Search for the cell housing the specified text and yield its (X, Y) center coordinate. 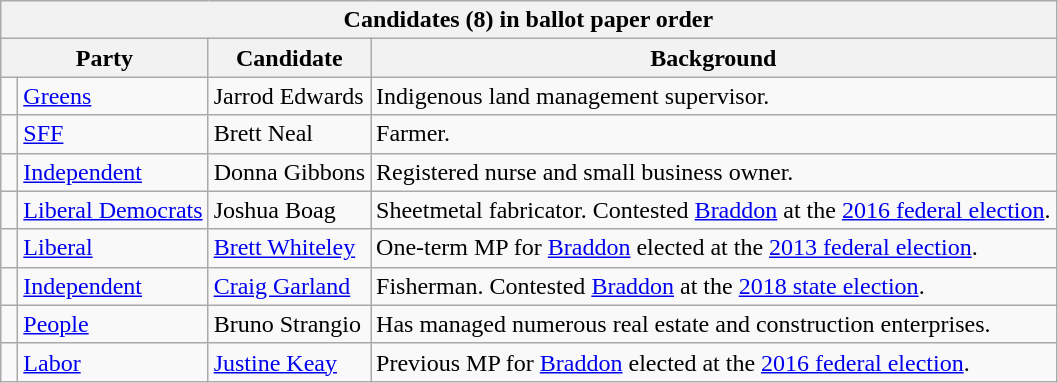
Craig Garland (289, 286)
Brett Neal (289, 134)
Justine Keay (289, 362)
Party (104, 58)
Jarrod Edwards (289, 96)
One-term MP for Braddon elected at the 2013 federal election. (714, 248)
Bruno Strangio (289, 324)
Joshua Boag (289, 210)
Previous MP for Braddon elected at the 2016 federal election. (714, 362)
Liberal Democrats (113, 210)
Has managed numerous real estate and construction enterprises. (714, 324)
Brett Whiteley (289, 248)
Registered nurse and small business owner. (714, 172)
Donna Gibbons (289, 172)
Greens (113, 96)
SFF (113, 134)
Labor (113, 362)
Farmer. (714, 134)
Indigenous land management supervisor. (714, 96)
Background (714, 58)
Sheetmetal fabricator. Contested Braddon at the 2016 federal election. (714, 210)
Candidates (8) in ballot paper order (528, 20)
Liberal (113, 248)
People (113, 324)
Fisherman. Contested Braddon at the 2018 state election. (714, 286)
Candidate (289, 58)
